Output the (X, Y) coordinate of the center of the cell containing the given text.  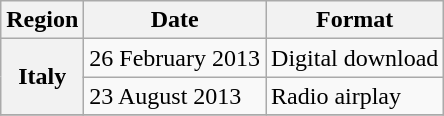
Digital download (355, 58)
Region (42, 20)
26 February 2013 (175, 58)
23 August 2013 (175, 96)
Date (175, 20)
Italy (42, 77)
Radio airplay (355, 96)
Format (355, 20)
